Pinpoint the cell where the given text exists, returning its (X, Y) midpoint coordinate. 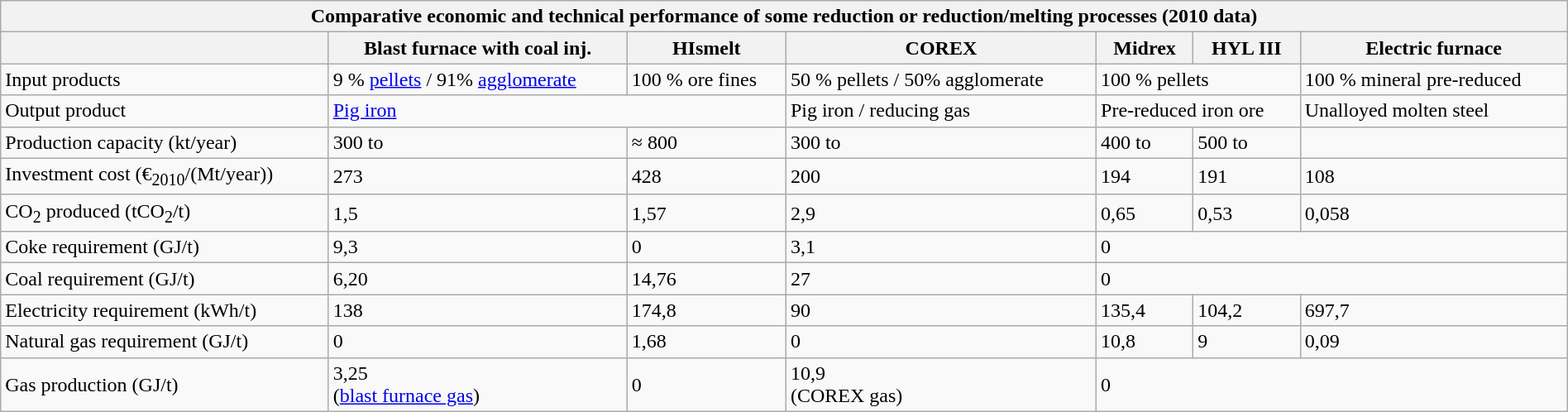
200 (941, 176)
Electricity requirement (kWh/t) (165, 310)
Investment cost (€2010/(Mt/year)) (165, 176)
0,65 (1145, 213)
191 (1247, 176)
0,058 (1434, 213)
Midrex (1145, 48)
Pre-reduced iron ore (1199, 111)
10,9(COREX gas) (941, 384)
174,8 (706, 310)
100 % pellets (1199, 79)
HYL III (1247, 48)
697,7 (1434, 310)
0,09 (1434, 342)
3,1 (941, 247)
27 (941, 279)
Gas production (GJ/t) (165, 384)
Coke requirement (GJ/t) (165, 247)
Pig iron (557, 111)
9 (1247, 342)
Unalloyed molten steel (1434, 111)
Pig iron / reducing gas (941, 111)
6,20 (478, 279)
Blast furnace with coal inj. (478, 48)
2,9 (941, 213)
138 (478, 310)
9,3 (478, 247)
50 % pellets / 50% agglomerate (941, 79)
1,5 (478, 213)
135,4 (1145, 310)
100 % mineral pre-reduced (1434, 79)
194 (1145, 176)
500 to (1247, 142)
1,57 (706, 213)
108 (1434, 176)
Comparative economic and technical performance of some reduction or reduction/melting processes (2010 data) (784, 17)
1,68 (706, 342)
CO2 produced (tCO2/t) (165, 213)
Natural gas requirement (GJ/t) (165, 342)
273 (478, 176)
3,25(blast furnace gas) (478, 384)
10,8 (1145, 342)
Production capacity (kt/year) (165, 142)
0,53 (1247, 213)
100 % ore fines (706, 79)
≈ 800 (706, 142)
Input products (165, 79)
90 (941, 310)
COREX (941, 48)
Electric furnace (1434, 48)
400 to (1145, 142)
HIsmelt (706, 48)
Output product (165, 111)
428 (706, 176)
14,76 (706, 279)
104,2 (1247, 310)
Coal requirement (GJ/t) (165, 279)
9 % pellets / 91% agglomerate (478, 79)
